Provide the (X, Y) coordinate of the cell's center where the given text is located.  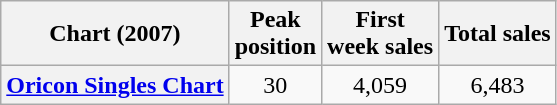
6,483 (498, 85)
Chart (2007) (115, 34)
4,059 (380, 85)
Total sales (498, 34)
Peakposition (275, 34)
30 (275, 85)
Firstweek sales (380, 34)
Oricon Singles Chart (115, 85)
